Capture the cell that displays the provided text and extract its (X, Y) central coordinate. 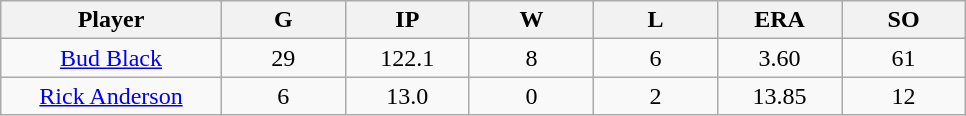
122.1 (407, 58)
Rick Anderson (112, 96)
61 (904, 58)
Bud Black (112, 58)
Player (112, 20)
29 (283, 58)
L (655, 20)
0 (531, 96)
SO (904, 20)
2 (655, 96)
W (531, 20)
8 (531, 58)
ERA (779, 20)
IP (407, 20)
12 (904, 96)
13.85 (779, 96)
3.60 (779, 58)
13.0 (407, 96)
G (283, 20)
